Scan for the cell matching the given text and deliver its (X, Y) coordinate at center. 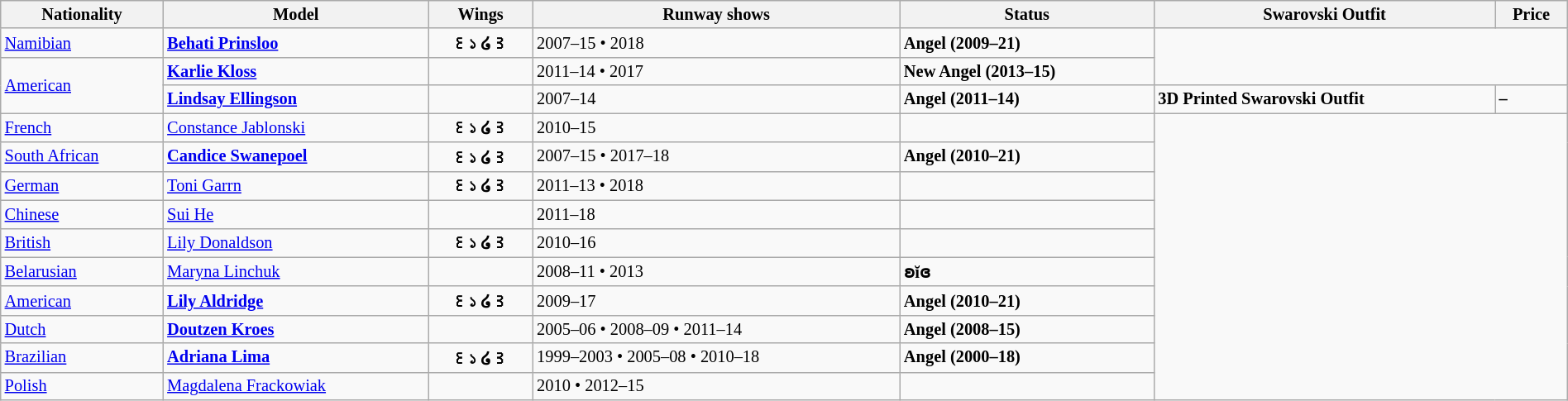
Brazilian (83, 357)
2010 • 2012–15 (716, 386)
Dutch (83, 329)
2007–15 • 2018 (716, 43)
South African (83, 157)
British (83, 243)
2011–14 • 2017 (716, 71)
Angel (2009–21) (1027, 43)
Nationality (83, 14)
2007–15 • 2017–18 (716, 157)
Angel (2011–14) (1027, 99)
ʚĭɞ (1027, 271)
– (1532, 99)
Sui He (296, 214)
Constance Jablonski (296, 127)
Doutzen Kroes (296, 329)
2007–14 (716, 99)
Price (1532, 14)
Polish (83, 386)
New Angel (2013–15) (1027, 71)
French (83, 127)
Lily Aldridge (296, 301)
Belarusian (83, 271)
Status (1027, 14)
Namibian (83, 43)
2010–15 (716, 127)
Model (296, 14)
2009–17 (716, 301)
Angel (2008–15) (1027, 329)
2011–13 • 2018 (716, 185)
2010–16 (716, 243)
Lindsay Ellingson (296, 99)
Wings (480, 14)
2011–18 (716, 214)
2008–11 • 2013 (716, 271)
Maryna Linchuk (296, 271)
Magdalena Frackowiak (296, 386)
Behati Prinsloo (296, 43)
3D Printed Swarovski Outfit (1324, 99)
1999–2003 • 2005–08 • 2010–18 (716, 357)
Runway shows (716, 14)
2005–06 • 2008–09 • 2011–14 (716, 329)
Candice Swanepoel (296, 157)
German (83, 185)
Adriana Lima (296, 357)
Lily Donaldson (296, 243)
Toni Garrn (296, 185)
Chinese (83, 214)
Karlie Kloss (296, 71)
Angel (2000–18) (1027, 357)
Swarovski Outfit (1324, 14)
